Detect which cell encompasses the target text, then output its [x, y] center coordinate. 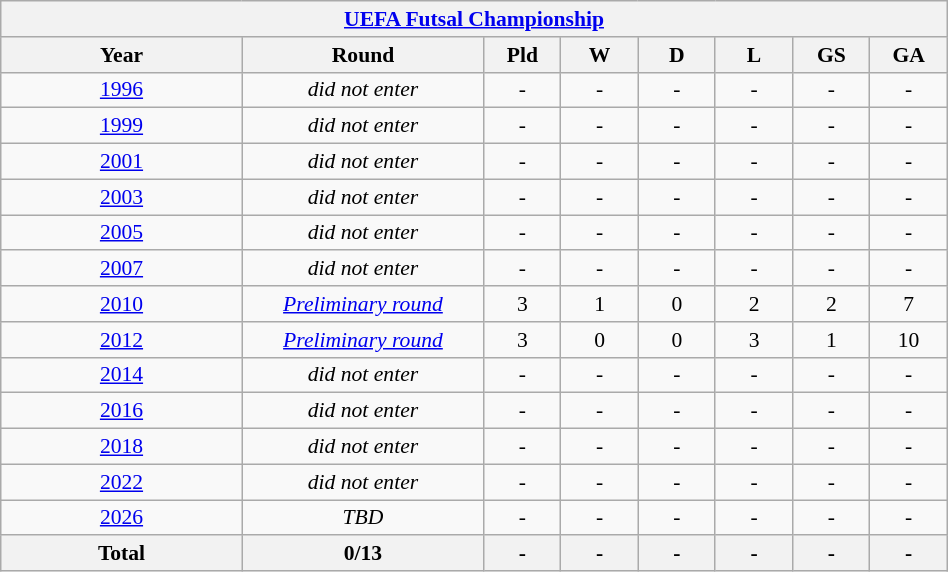
D [676, 55]
2003 [122, 197]
2022 [122, 482]
W [600, 55]
2007 [122, 269]
10 [908, 340]
Pld [522, 55]
2012 [122, 340]
1999 [122, 126]
GA [908, 55]
TBD [362, 518]
2005 [122, 233]
Total [122, 554]
Year [122, 55]
L [754, 55]
2026 [122, 518]
1996 [122, 90]
2001 [122, 162]
7 [908, 304]
2014 [122, 375]
GS [832, 55]
0/13 [362, 554]
2016 [122, 411]
Round [362, 55]
2018 [122, 447]
UEFA Futsal Championship [474, 19]
2010 [122, 304]
